Detect which cell encompasses the target text, then output its [x, y] center coordinate. 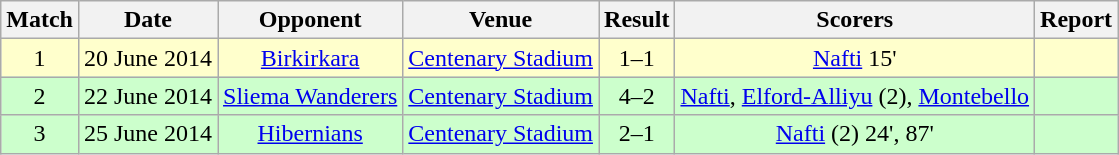
Match [40, 20]
1 [40, 58]
Opponent [310, 20]
20 June 2014 [148, 58]
Birkirkara [310, 58]
Nafti (2) 24', 87' [855, 134]
Result [637, 20]
4–2 [637, 96]
Scorers [855, 20]
1–1 [637, 58]
2 [40, 96]
2–1 [637, 134]
3 [40, 134]
Nafti, Elford-Alliyu (2), Montebello [855, 96]
Nafti 15' [855, 58]
Hibernians [310, 134]
Report [1076, 20]
Date [148, 20]
25 June 2014 [148, 134]
Venue [501, 20]
Sliema Wanderers [310, 96]
22 June 2014 [148, 96]
